Locate the cell with the specified text and output its (x, y) center coordinate. 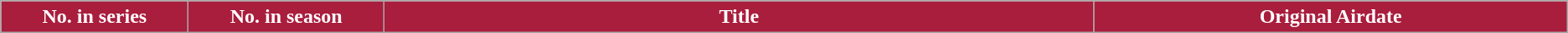
No. in season (286, 17)
No. in series (95, 17)
Title (739, 17)
Original Airdate (1330, 17)
